Identify which cell holds the provided text, then report its [X, Y] central coordinate. 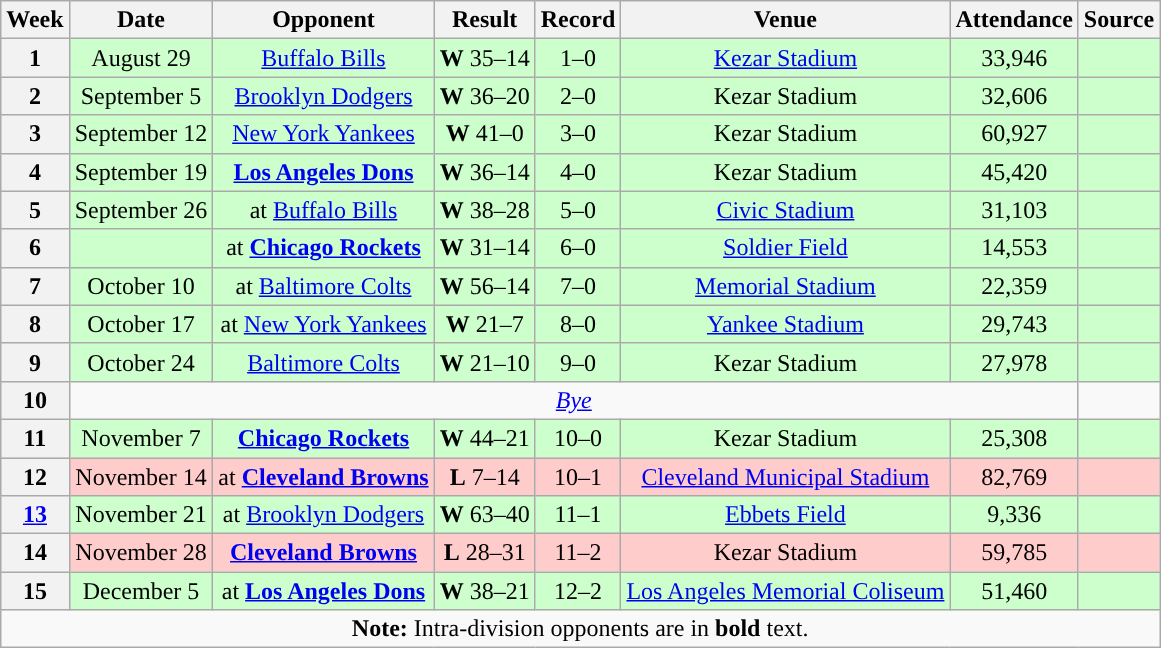
82,769 [1014, 477]
W 41–0 [484, 134]
11–2 [578, 553]
at Los Angeles Dons [324, 591]
W 36–14 [484, 172]
at Buffalo Bills [324, 210]
8 [35, 324]
14 [35, 553]
Source [1118, 20]
at Cleveland Browns [324, 477]
W 38–28 [484, 210]
W 56–14 [484, 286]
9,336 [1014, 515]
51,460 [1014, 591]
Ebbets Field [786, 515]
Yankee Stadium [786, 324]
New York Yankees [324, 134]
W 44–21 [484, 438]
Brooklyn Dodgers [324, 96]
Los Angeles Dons [324, 172]
at Baltimore Colts [324, 286]
4–0 [578, 172]
W 21–10 [484, 362]
L 7–14 [484, 477]
August 29 [141, 58]
September 12 [141, 134]
2–0 [578, 96]
at Chicago Rockets [324, 248]
Attendance [1014, 20]
7–0 [578, 286]
October 10 [141, 286]
November 14 [141, 477]
Cleveland Browns [324, 553]
10–1 [578, 477]
Opponent [324, 20]
W 31–14 [484, 248]
Result [484, 20]
Week [35, 20]
November 7 [141, 438]
Note: Intra-division opponents are in bold text. [580, 629]
Venue [786, 20]
October 17 [141, 324]
10–0 [578, 438]
11 [35, 438]
6–0 [578, 248]
W 21–7 [484, 324]
59,785 [1014, 553]
Soldier Field [786, 248]
November 21 [141, 515]
4 [35, 172]
Los Angeles Memorial Coliseum [786, 591]
W 35–14 [484, 58]
29,743 [1014, 324]
8–0 [578, 324]
31,103 [1014, 210]
1–0 [578, 58]
3–0 [578, 134]
1 [35, 58]
12 [35, 477]
Cleveland Municipal Stadium [786, 477]
at New York Yankees [324, 324]
32,606 [1014, 96]
September 5 [141, 96]
3 [35, 134]
60,927 [1014, 134]
November 28 [141, 553]
September 26 [141, 210]
7 [35, 286]
5–0 [578, 210]
22,359 [1014, 286]
2 [35, 96]
Date [141, 20]
33,946 [1014, 58]
Buffalo Bills [324, 58]
11–1 [578, 515]
September 19 [141, 172]
Record [578, 20]
10 [35, 400]
December 5 [141, 591]
9 [35, 362]
L 28–31 [484, 553]
12–2 [578, 591]
Baltimore Colts [324, 362]
9–0 [578, 362]
Bye [574, 400]
W 38–21 [484, 591]
13 [35, 515]
Chicago Rockets [324, 438]
Civic Stadium [786, 210]
5 [35, 210]
27,978 [1014, 362]
W 63–40 [484, 515]
at Brooklyn Dodgers [324, 515]
15 [35, 591]
Memorial Stadium [786, 286]
October 24 [141, 362]
25,308 [1014, 438]
14,553 [1014, 248]
W 36–20 [484, 96]
45,420 [1014, 172]
6 [35, 248]
